Return [x, y] of the center of cell containing provided text 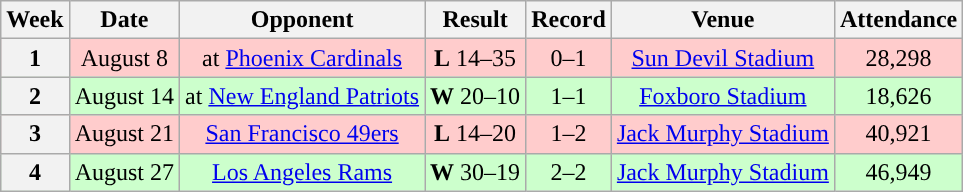
Foxboro Stadium [722, 96]
1 [35, 58]
1–1 [569, 96]
Los Angeles Rams [302, 172]
4 [35, 172]
Record [569, 20]
2–2 [569, 172]
August 21 [124, 134]
August 14 [124, 96]
46,949 [898, 172]
3 [35, 134]
Opponent [302, 20]
0–1 [569, 58]
40,921 [898, 134]
Result [476, 20]
August 27 [124, 172]
28,298 [898, 58]
at Phoenix Cardinals [302, 58]
L 14–20 [476, 134]
W 30–19 [476, 172]
Attendance [898, 20]
Week [35, 20]
1–2 [569, 134]
18,626 [898, 96]
Sun Devil Stadium [722, 58]
L 14–35 [476, 58]
W 20–10 [476, 96]
at New England Patriots [302, 96]
San Francisco 49ers [302, 134]
Venue [722, 20]
August 8 [124, 58]
2 [35, 96]
Date [124, 20]
